Search for the cell housing the specified text and yield its [x, y] center coordinate. 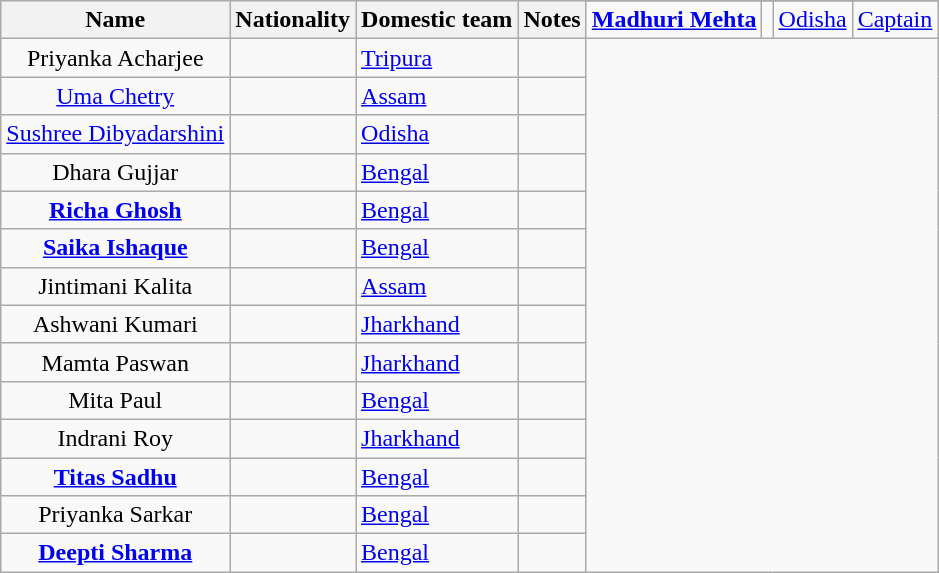
Notes [552, 20]
Deepti Sharma [116, 553]
Captain [895, 20]
Madhuri Mehta [674, 20]
Richa Ghosh [116, 210]
Mamta Paswan [116, 362]
Uma Chetry [116, 96]
Dhara Gujjar [116, 172]
Saika Ishaque [116, 248]
Sushree Dibyadarshini [116, 134]
Jintimani Kalita [116, 286]
Mita Paul [116, 400]
Indrani Roy [116, 438]
Priyanka Sarkar [116, 515]
Priyanka Acharjee [116, 58]
Titas Sadhu [116, 477]
Tripura [437, 58]
Domestic team [437, 20]
Nationality [293, 20]
Ashwani Kumari [116, 324]
Name [116, 20]
